Capture the cell that displays the provided text and extract its (x, y) central coordinate. 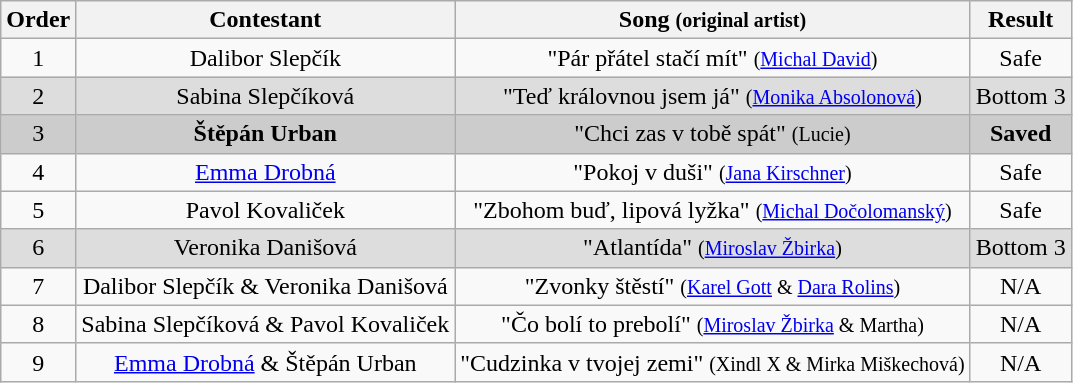
"Pokoj v duši" (Jana Kirschner) (712, 172)
Veronika Danišová (266, 248)
"Teď královnou jsem já" (Monika Absolonová) (712, 96)
8 (38, 324)
Order (38, 20)
Result (1020, 20)
1 (38, 58)
5 (38, 210)
Sabina Slepčíková & Pavol Kovaliček (266, 324)
Saved (1020, 134)
9 (38, 362)
6 (38, 248)
Contestant (266, 20)
Song (original artist) (712, 20)
"Čo bolí to prebolí" (Miroslav Žbirka & Martha) (712, 324)
Pavol Kovaliček (266, 210)
Dalibor Slepčík (266, 58)
3 (38, 134)
Dalibor Slepčík & Veronika Danišová (266, 286)
2 (38, 96)
"Zbohom buď, lipová lyžka" (Michal Dočolomanský) (712, 210)
"Chci zas v tobě spát" (Lucie) (712, 134)
7 (38, 286)
4 (38, 172)
Emma Drobná (266, 172)
Štěpán Urban (266, 134)
Emma Drobná & Štěpán Urban (266, 362)
"Pár přátel stačí mít" (Michal David) (712, 58)
Sabina Slepčíková (266, 96)
"Cudzinka v tvojej zemi" (Xindl X & Mirka Miškechová) (712, 362)
"Atlantída" (Miroslav Žbirka) (712, 248)
"Zvonky štěstí" (Karel Gott & Dara Rolins) (712, 286)
